Determine the (X, Y) coordinate at the center of the cell enclosing the given text.  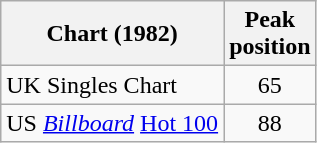
88 (270, 123)
UK Singles Chart (112, 85)
Chart (1982) (112, 34)
Peakposition (270, 34)
US Billboard Hot 100 (112, 123)
65 (270, 85)
